Capture the cell that displays the provided text and extract its (X, Y) central coordinate. 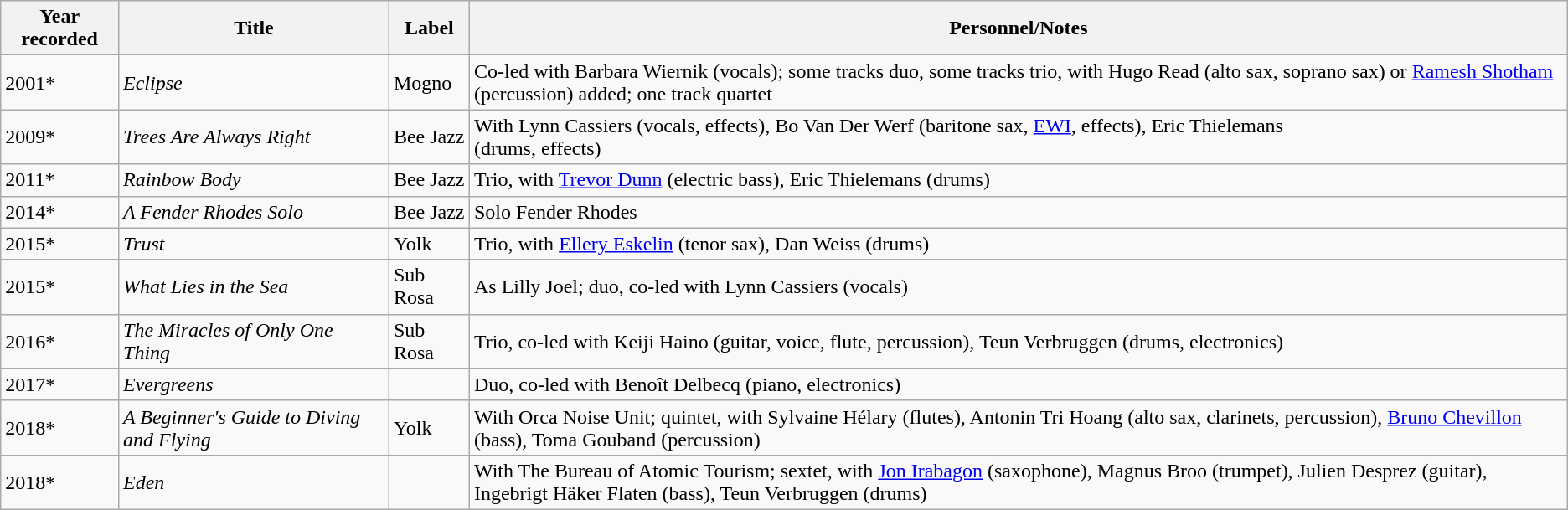
With Lynn Cassiers (vocals, effects), Bo Van Der Werf (baritone sax, EWI, effects), Eric Thielemans(drums, effects) (1019, 137)
As Lilly Joel; duo, co-led with Lynn Cassiers (vocals) (1019, 286)
Eclipse (255, 82)
What Lies in the Sea (255, 286)
Trio, with Ellery Eskelin (tenor sax), Dan Weiss (drums) (1019, 244)
Personnel/Notes (1019, 28)
Solo Fender Rhodes (1019, 212)
Trust (255, 244)
Duo, co-led with Benoît Delbecq (piano, electronics) (1019, 384)
Evergreens (255, 384)
Trio, co-led with Keiji Haino (guitar, voice, flute, percussion), Teun Verbruggen (drums, electronics) (1019, 342)
2016* (60, 342)
A Fender Rhodes Solo (255, 212)
Year recorded (60, 28)
Eden (255, 482)
2011* (60, 180)
The Miracles of Only One Thing (255, 342)
Mogno (429, 82)
2017* (60, 384)
2009* (60, 137)
Trio, with Trevor Dunn (electric bass), Eric Thielemans (drums) (1019, 180)
Trees Are Always Right (255, 137)
A Beginner's Guide to Diving and Flying (255, 427)
2001* (60, 82)
Rainbow Body (255, 180)
Label (429, 28)
2014* (60, 212)
Title (255, 28)
